Pinpoint the cell where the given text exists, returning its [x, y] midpoint coordinate. 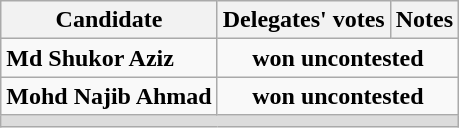
Delegates' votes [304, 20]
Notes [424, 20]
Mohd Najib Ahmad [109, 96]
Md Shukor Aziz [109, 58]
Candidate [109, 20]
